Return (X, Y) of the center of cell containing provided text 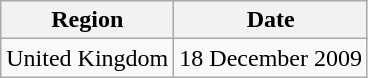
18 December 2009 (271, 58)
Date (271, 20)
Region (88, 20)
United Kingdom (88, 58)
